Pinpoint the cell where the given text exists, returning its (x, y) midpoint coordinate. 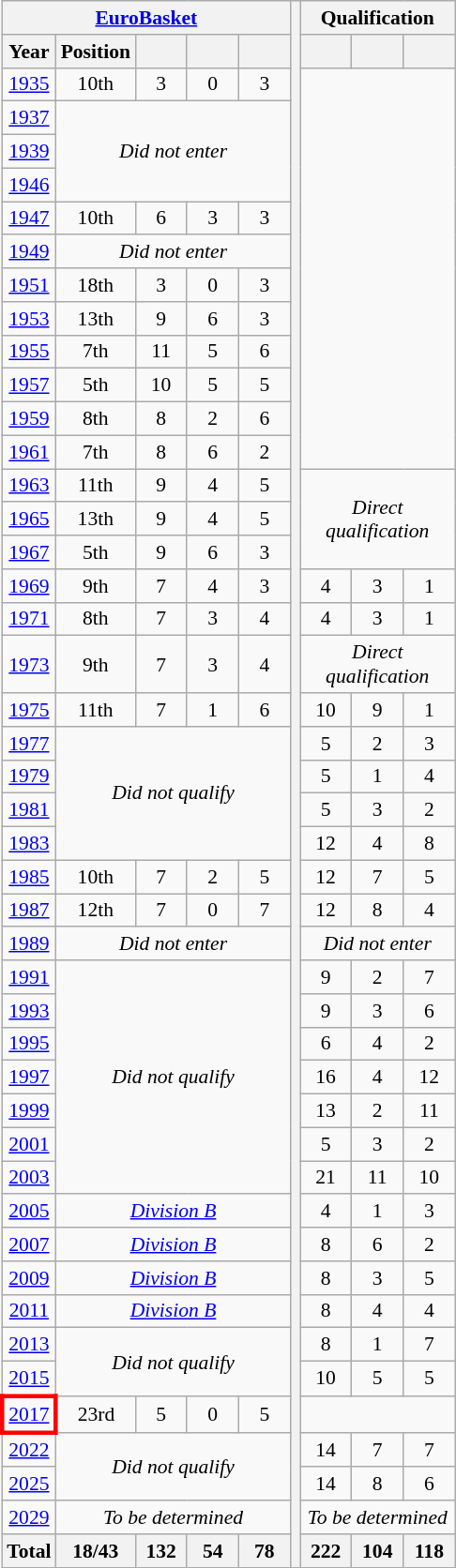
1999 (28, 1111)
1977 (28, 744)
2005 (28, 1212)
2017 (28, 1414)
54 (212, 1551)
1983 (28, 844)
1965 (28, 520)
1967 (28, 552)
1979 (28, 776)
2003 (28, 1178)
132 (161, 1551)
21 (327, 1178)
1989 (28, 944)
1981 (28, 810)
1993 (28, 1011)
1997 (28, 1078)
1959 (28, 419)
2011 (28, 1311)
1949 (28, 252)
Total (28, 1551)
2025 (28, 1485)
18/43 (96, 1551)
1951 (28, 285)
1995 (28, 1044)
18th (96, 285)
2029 (28, 1517)
16 (327, 1078)
2015 (28, 1379)
1985 (28, 877)
222 (327, 1551)
104 (377, 1551)
1963 (28, 486)
2022 (28, 1450)
2007 (28, 1244)
13 (327, 1111)
1969 (28, 586)
1971 (28, 619)
2009 (28, 1278)
1939 (28, 152)
1991 (28, 977)
1935 (28, 84)
Year (28, 52)
1973 (28, 664)
1955 (28, 352)
12th (96, 911)
1937 (28, 118)
23rd (96, 1414)
1975 (28, 710)
2001 (28, 1144)
1946 (28, 185)
78 (265, 1551)
2013 (28, 1345)
1987 (28, 911)
1947 (28, 219)
1961 (28, 452)
1953 (28, 319)
1957 (28, 385)
Qualification (377, 18)
EuroBasket (146, 18)
118 (430, 1551)
Position (96, 52)
